Determine the [X, Y] coordinate at the center of the cell enclosing the given text.  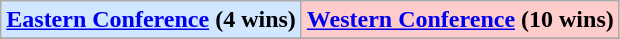
Western Conference (10 wins) [460, 20]
Eastern Conference (4 wins) [152, 20]
